For the text-containing cell, return its midpoint in [X, Y] coordinate format. 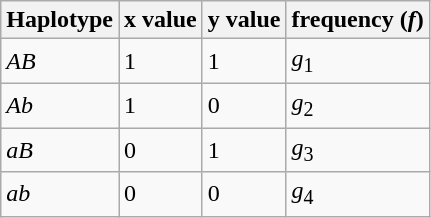
g4 [358, 194]
ab [60, 194]
Ab [60, 105]
Haplotype [60, 20]
aB [60, 150]
g3 [358, 150]
x value [160, 20]
g2 [358, 105]
y value [244, 20]
AB [60, 61]
frequency (f) [358, 20]
g1 [358, 61]
